Determine the (X, Y) coordinate at the center of the cell enclosing the given text.  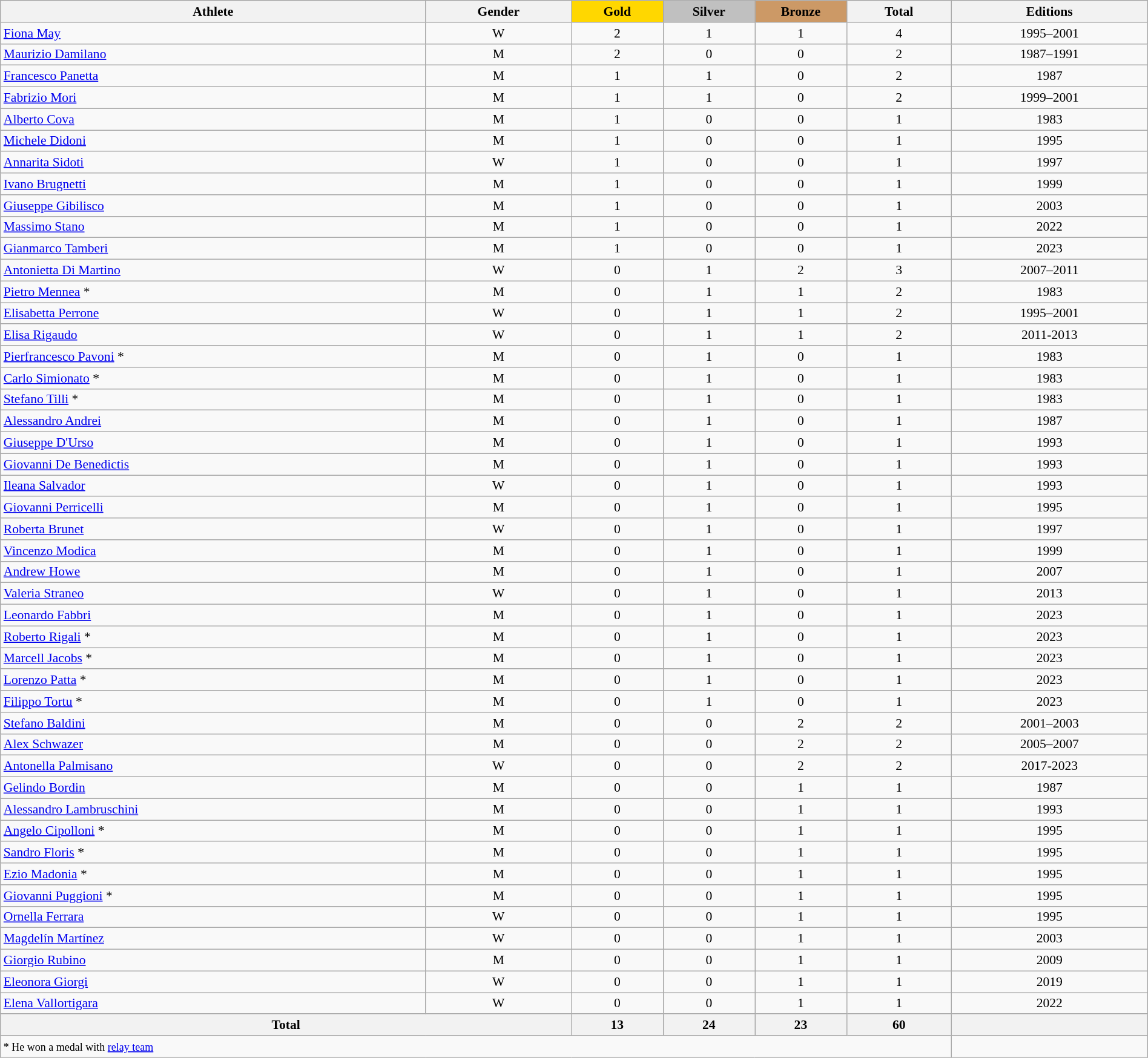
Alessandro Andrei (213, 421)
Athlete (213, 11)
Filippo Tortu * (213, 701)
Giovanni De Benedictis (213, 464)
Antonella Palmisano (213, 766)
Sandro Floris * (213, 853)
Michele Didoni (213, 141)
Maurizio Damilano (213, 54)
4 (899, 33)
Editions (1049, 11)
Bronze (801, 11)
Stefano Baldini (213, 723)
Annarita Sidoti (213, 163)
Andrew Howe (213, 572)
13 (618, 1025)
Pierfrancesco Pavoni * (213, 356)
2019 (1049, 982)
23 (801, 1025)
Fiona May (213, 33)
Fabrizio Mori (213, 98)
Ileana Salvador (213, 486)
Elisabetta Perrone (213, 314)
Vincenzo Modica (213, 551)
Alessandro Lambruschini (213, 809)
Elena Vallortigara (213, 1004)
Roberto Rigali * (213, 637)
Giovanni Perricelli (213, 508)
Leonardo Fabbri (213, 616)
2005–2007 (1049, 744)
2007 (1049, 572)
Gelindo Bordin (213, 788)
2007–2011 (1049, 271)
3 (899, 271)
1987–1991 (1049, 54)
Giovanni Puggioni * (213, 896)
Alberto Cova (213, 119)
Marcell Jacobs * (213, 659)
Gianmarco Tamberi (213, 249)
Ornella Ferrara (213, 917)
2001–2003 (1049, 723)
Angelo Cipolloni * (213, 831)
Gold (618, 11)
Elisa Rigaudo (213, 335)
Giuseppe D'Urso (213, 443)
Massimo Stano (213, 227)
Pietro Mennea * (213, 292)
* He won a medal with relay team (476, 1046)
Stefano Tilli * (213, 399)
Lorenzo Patta * (213, 680)
Valeria Straneo (213, 594)
2011-2013 (1049, 335)
24 (709, 1025)
Silver (709, 11)
Francesco Panetta (213, 76)
Antonietta Di Martino (213, 271)
2009 (1049, 961)
Ivano Brugnetti (213, 184)
Carlo Simionato * (213, 378)
Eleonora Giorgi (213, 982)
2017-2023 (1049, 766)
Magdelín Martínez (213, 939)
1999–2001 (1049, 98)
60 (899, 1025)
Gender (499, 11)
2013 (1049, 594)
Ezio Madonia * (213, 874)
Giorgio Rubino (213, 961)
Giuseppe Gibilisco (213, 206)
Roberta Brunet (213, 529)
Alex Schwazer (213, 744)
